Capture the cell that displays the provided text and extract its (X, Y) central coordinate. 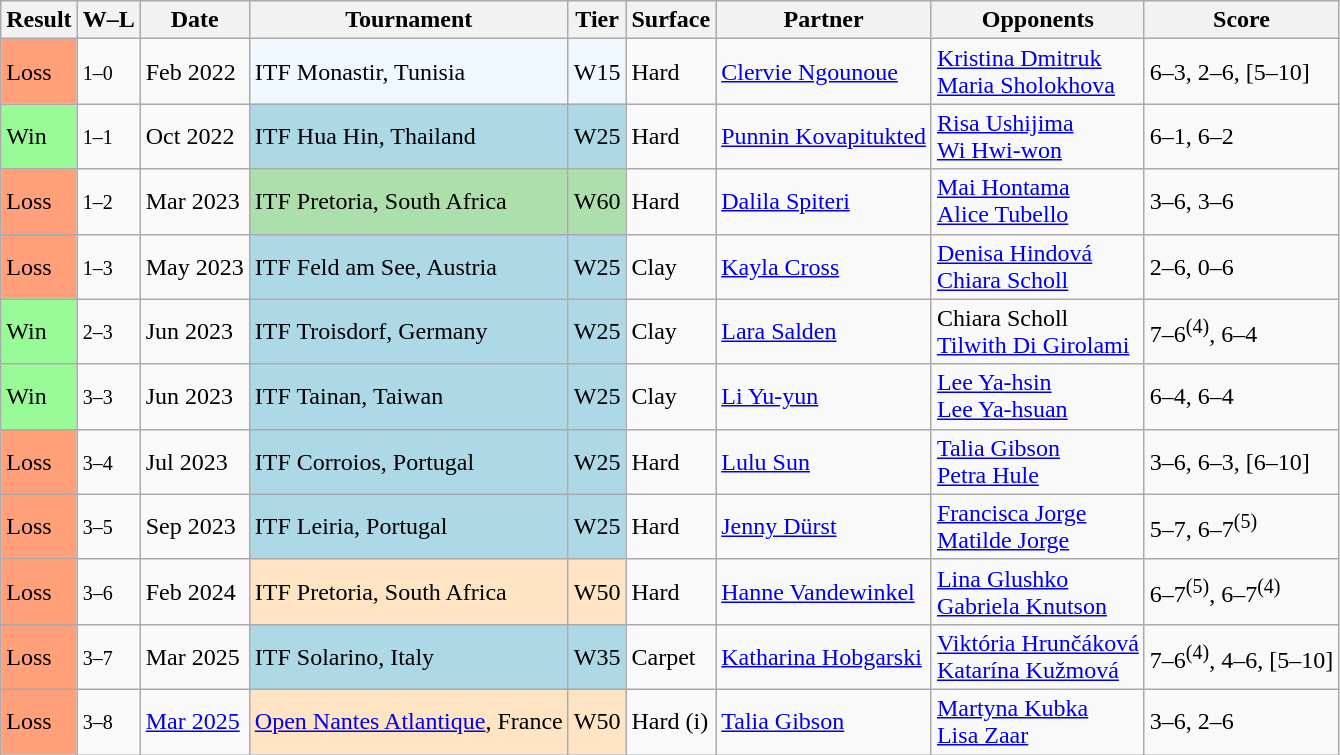
Katharina Hobgarski (824, 656)
Lara Salden (824, 332)
Hard (i) (671, 722)
Clervie Ngounoue (824, 72)
3–3 (108, 396)
7–6(4), 4–6, [5–10] (1241, 656)
ITF Monastir, Tunisia (408, 72)
7–6(4), 6–4 (1241, 332)
Martyna Kubka Lisa Zaar (1038, 722)
ITF Hua Hin, Thailand (408, 136)
1–0 (108, 72)
6–4, 6–4 (1241, 396)
Denisa Hindová Chiara Scholl (1038, 266)
Date (194, 20)
Opponents (1038, 20)
1–2 (108, 202)
Carpet (671, 656)
3–6, 3–6 (1241, 202)
Tier (597, 20)
Sep 2023 (194, 526)
Feb 2024 (194, 592)
Talia Gibson Petra Hule (1038, 462)
W15 (597, 72)
Chiara Scholl Tilwith Di Girolami (1038, 332)
Dalila Spiteri (824, 202)
W35 (597, 656)
3–7 (108, 656)
Lulu Sun (824, 462)
Lina Glushko Gabriela Knutson (1038, 592)
Kristina Dmitruk Maria Sholokhova (1038, 72)
5–7, 6–7(5) (1241, 526)
6–1, 6–2 (1241, 136)
Kayla Cross (824, 266)
Punnin Kovapitukted (824, 136)
Lee Ya-hsin Lee Ya-hsuan (1038, 396)
1–3 (108, 266)
Francisca Jorge Matilde Jorge (1038, 526)
Mai Hontama Alice Tubello (1038, 202)
W60 (597, 202)
Feb 2022 (194, 72)
2–3 (108, 332)
ITF Corroios, Portugal (408, 462)
Li Yu-yun (824, 396)
2–6, 0–6 (1241, 266)
6–7(5), 6–7(4) (1241, 592)
1–1 (108, 136)
Talia Gibson (824, 722)
Hanne Vandewinkel (824, 592)
Score (1241, 20)
ITF Feld am See, Austria (408, 266)
ITF Leiria, Portugal (408, 526)
Surface (671, 20)
ITF Solarino, Italy (408, 656)
Risa Ushijima Wi Hwi-won (1038, 136)
6–3, 2–6, [5–10] (1241, 72)
W–L (108, 20)
3–4 (108, 462)
Result (39, 20)
3–6 (108, 592)
3–5 (108, 526)
Jul 2023 (194, 462)
ITF Troisdorf, Germany (408, 332)
3–8 (108, 722)
ITF Tainan, Taiwan (408, 396)
Mar 2023 (194, 202)
Open Nantes Atlantique, France (408, 722)
Tournament (408, 20)
Jenny Dürst (824, 526)
Oct 2022 (194, 136)
3–6, 6–3, [6–10] (1241, 462)
May 2023 (194, 266)
Partner (824, 20)
Viktória Hrunčáková Katarína Kužmová (1038, 656)
3–6, 2–6 (1241, 722)
